Scan for the cell matching the given text and deliver its [X, Y] coordinate at center. 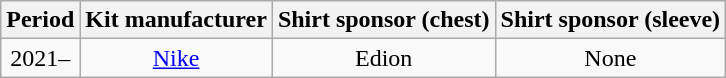
Edion [384, 58]
Shirt sponsor (chest) [384, 20]
Nike [176, 58]
Period [40, 20]
Shirt sponsor (sleeve) [610, 20]
Kit manufacturer [176, 20]
None [610, 58]
2021– [40, 58]
